Return [X, Y] of the center of cell containing provided text 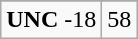
58 [120, 20]
UNC -18 [52, 20]
